For the text-containing cell, return its midpoint in (x, y) coordinate format. 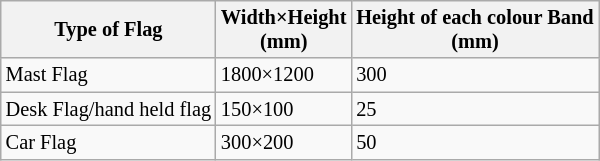
300 (474, 75)
150×100 (284, 109)
Car Flag (108, 142)
Mast Flag (108, 75)
1800×1200 (284, 75)
Height of each colour Band(mm) (474, 29)
Type of Flag (108, 29)
Desk Flag/hand held flag (108, 109)
25 (474, 109)
50 (474, 142)
300×200 (284, 142)
Width×Height(mm) (284, 29)
